Locate the cell with the specified text and output its [X, Y] center coordinate. 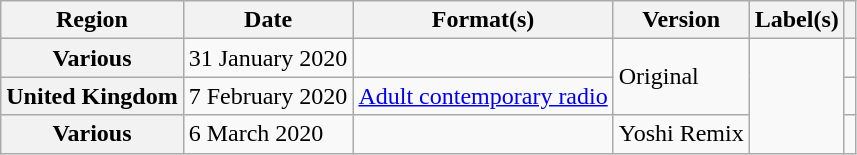
Version [681, 20]
Yoshi Remix [681, 134]
United Kingdom [92, 96]
Label(s) [796, 20]
Region [92, 20]
Format(s) [483, 20]
Adult contemporary radio [483, 96]
Date [268, 20]
6 March 2020 [268, 134]
31 January 2020 [268, 58]
7 February 2020 [268, 96]
Original [681, 77]
